Return [x, y] of the center of cell containing provided text 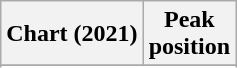
Peakposition [189, 34]
Chart (2021) [72, 34]
